Provide the [X, Y] coordinate of the cell's center where the given text is located.  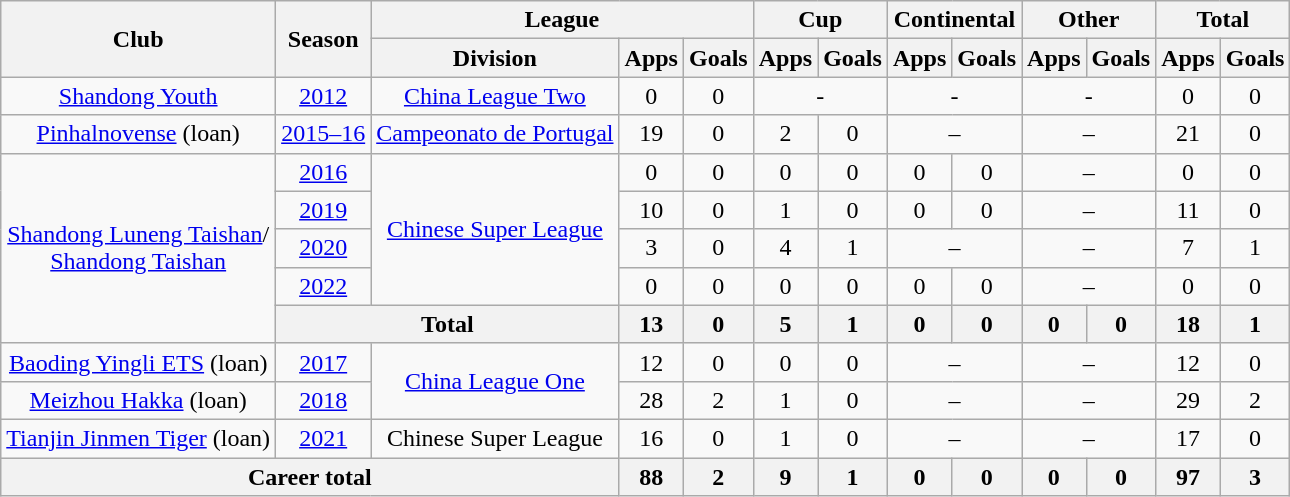
18 [1188, 324]
Season [324, 39]
Other [1089, 20]
League [562, 20]
Tianjin Jinmen Tiger (loan) [138, 438]
Career total [310, 477]
97 [1188, 477]
10 [651, 210]
19 [651, 134]
2012 [324, 96]
29 [1188, 400]
Shandong Youth [138, 96]
11 [1188, 210]
Cup [820, 20]
7 [1188, 248]
5 [785, 324]
Campeonato de Portugal [495, 134]
2018 [324, 400]
21 [1188, 134]
88 [651, 477]
Pinhalnovense (loan) [138, 134]
2017 [324, 362]
Shandong Luneng Taishan/Shandong Taishan [138, 248]
28 [651, 400]
Continental [954, 20]
China League One [495, 381]
9 [785, 477]
Division [495, 58]
Club [138, 39]
17 [1188, 438]
2020 [324, 248]
China League Two [495, 96]
Meizhou Hakka (loan) [138, 400]
2022 [324, 286]
2016 [324, 172]
4 [785, 248]
16 [651, 438]
13 [651, 324]
2019 [324, 210]
Baoding Yingli ETS (loan) [138, 362]
2015–16 [324, 134]
2021 [324, 438]
